For the text-containing cell, return its midpoint in [X, Y] coordinate format. 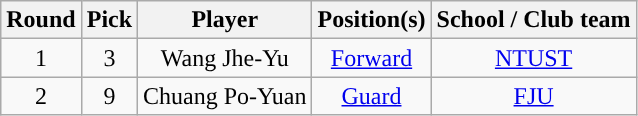
Guard [372, 96]
2 [41, 96]
School / Club team [534, 20]
3 [109, 58]
Position(s) [372, 20]
Forward [372, 58]
1 [41, 58]
9 [109, 96]
Round [41, 20]
Pick [109, 20]
Chuang Po-Yuan [225, 96]
Player [225, 20]
Wang Jhe-Yu [225, 58]
NTUST [534, 58]
FJU [534, 96]
